Scan for the cell matching the given text and deliver its [X, Y] coordinate at center. 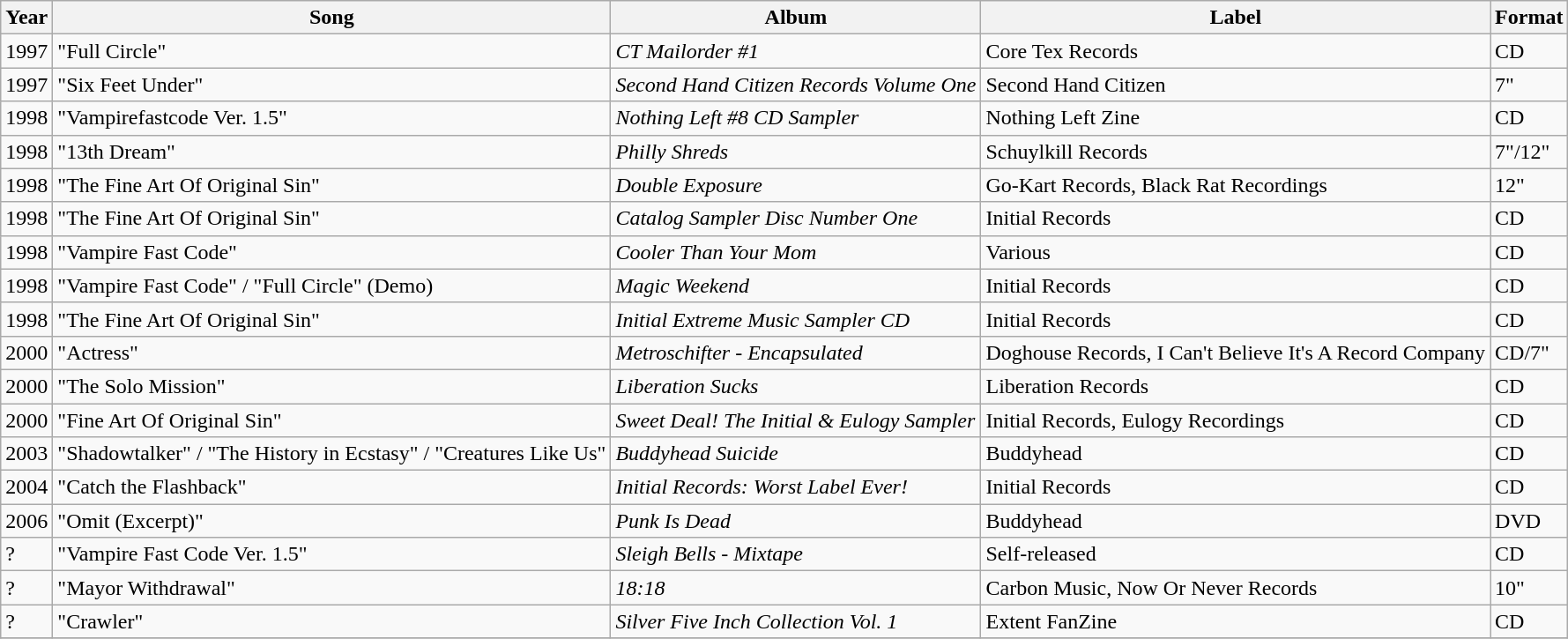
"Vampirefastcode Ver. 1.5" [331, 118]
"Vampire Fast Code Ver. 1.5" [331, 554]
"Catch the Flashback" [331, 487]
2003 [26, 454]
Buddyhead Suicide [796, 454]
18:18 [796, 588]
Extent FanZine [1236, 621]
"Vampire Fast Code" [331, 252]
Double Exposure [796, 185]
"Crawler" [331, 621]
2006 [26, 521]
"Omit (Excerpt)" [331, 521]
Philly Shreds [796, 152]
2004 [26, 487]
"Shadowtalker" / "The History in Ecstasy" / "Creatures Like Us" [331, 454]
"Full Circle" [331, 51]
Initial Records: Worst Label Ever! [796, 487]
Format [1529, 18]
10" [1529, 588]
CD/7" [1529, 353]
Initial Records, Eulogy Recordings [1236, 420]
Doghouse Records, I Can't Believe It's A Record Company [1236, 353]
Magic Weekend [796, 286]
Punk Is Dead [796, 521]
Self-released [1236, 554]
"Vampire Fast Code" / "Full Circle" (Demo) [331, 286]
"Mayor Withdrawal" [331, 588]
Year [26, 18]
"Six Feet Under" [331, 85]
DVD [1529, 521]
Go-Kart Records, Black Rat Recordings [1236, 185]
Liberation Sucks [796, 386]
"Actress" [331, 353]
Liberation Records [1236, 386]
12" [1529, 185]
Album [796, 18]
Silver Five Inch Collection Vol. 1 [796, 621]
"The Solo Mission" [331, 386]
Various [1236, 252]
Nothing Left Zine [1236, 118]
Carbon Music, Now Or Never Records [1236, 588]
Song [331, 18]
Second Hand Citizen Records Volume One [796, 85]
Sweet Deal! The Initial & Eulogy Sampler [796, 420]
"Fine Art Of Original Sin" [331, 420]
Label [1236, 18]
7" [1529, 85]
Sleigh Bells - Mixtape [796, 554]
Schuylkill Records [1236, 152]
Nothing Left #8 CD Sampler [796, 118]
Metroschifter - Encapsulated [796, 353]
Second Hand Citizen [1236, 85]
"13th Dream" [331, 152]
Cooler Than Your Mom [796, 252]
Catalog Sampler Disc Number One [796, 219]
CT Mailorder #1 [796, 51]
Initial Extreme Music Sampler CD [796, 319]
7"/12" [1529, 152]
Core Tex Records [1236, 51]
